Return the [X, Y] coordinate for the center point of the cell that contains the specified text.  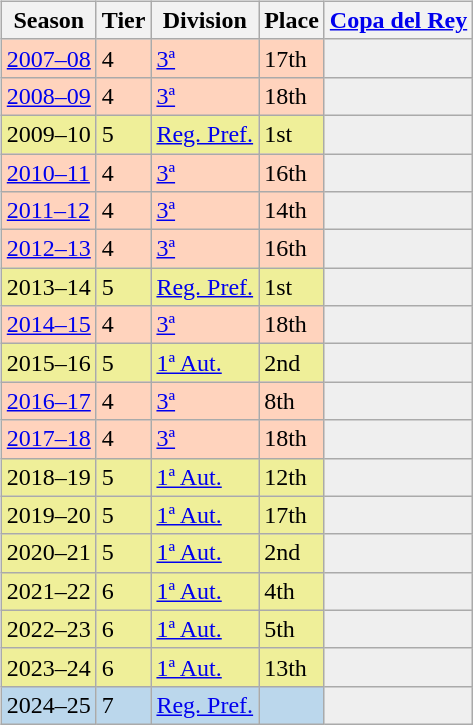
Season [48, 20]
2017–18 [48, 439]
2019–20 [48, 515]
Division [205, 20]
2009–10 [48, 134]
2018–19 [48, 477]
2010–11 [48, 173]
2023–24 [48, 667]
Place [292, 20]
7 [124, 705]
2012–13 [48, 249]
14th [292, 211]
2014–15 [48, 325]
5th [292, 629]
2011–12 [48, 211]
4th [292, 591]
2020–21 [48, 553]
2008–09 [48, 96]
8th [292, 401]
2024–25 [48, 705]
2016–17 [48, 401]
2007–08 [48, 58]
2015–16 [48, 363]
13th [292, 667]
2013–14 [48, 287]
2022–23 [48, 629]
Copa del Rey [398, 20]
12th [292, 477]
Tier [124, 20]
2021–22 [48, 591]
